Return [X, Y] of the center of cell containing provided text 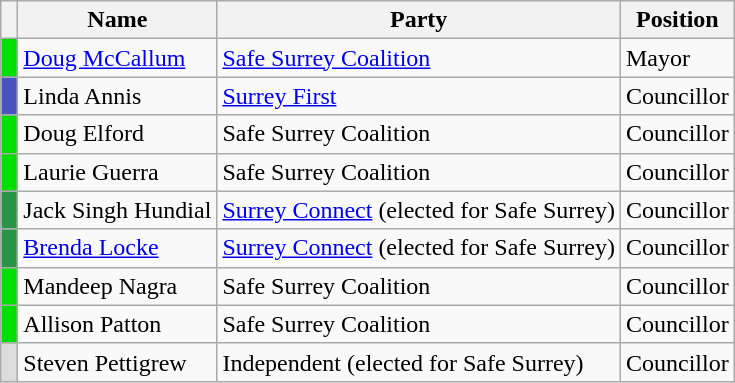
Surrey First [419, 96]
Doug Elford [118, 134]
Laurie Guerra [118, 172]
Allison Patton [118, 324]
Position [677, 20]
Steven Pettigrew [118, 362]
Name [118, 20]
Mayor [677, 58]
Mandeep Nagra [118, 286]
Doug McCallum [118, 58]
Linda Annis [118, 96]
Brenda Locke [118, 248]
Jack Singh Hundial [118, 210]
Independent (elected for Safe Surrey) [419, 362]
Party [419, 20]
